Detect which cell encompasses the target text, then output its (x, y) center coordinate. 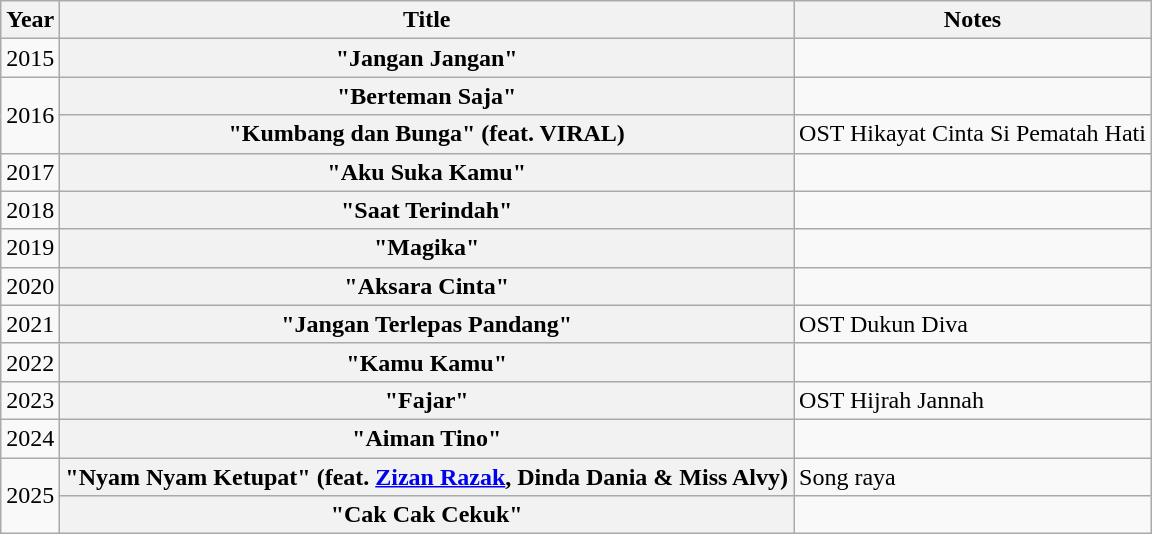
"Magika" (427, 248)
Song raya (973, 477)
"Cak Cak Cekuk" (427, 515)
"Fajar" (427, 400)
OST Hijrah Jannah (973, 400)
"Nyam Nyam Ketupat" (feat. Zizan Razak, Dinda Dania & Miss Alvy) (427, 477)
2019 (30, 248)
2023 (30, 400)
"Aksara Cinta" (427, 286)
2025 (30, 496)
OST Hikayat Cinta Si Pematah Hati (973, 134)
"Kumbang dan Bunga" (feat. VIRAL) (427, 134)
2017 (30, 172)
2016 (30, 115)
2022 (30, 362)
2015 (30, 58)
2018 (30, 210)
2021 (30, 324)
Title (427, 20)
"Kamu Kamu" (427, 362)
"Aiman Tino" (427, 438)
"Jangan Terlepas Pandang" (427, 324)
2020 (30, 286)
OST Dukun Diva (973, 324)
"Jangan Jangan" (427, 58)
Notes (973, 20)
"Aku Suka Kamu" (427, 172)
"Berteman Saja" (427, 96)
Year (30, 20)
"Saat Terindah" (427, 210)
2024 (30, 438)
